For the text-containing cell, return its midpoint in (x, y) coordinate format. 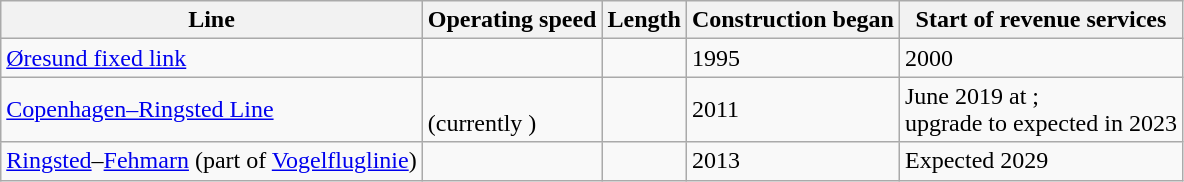
Start of revenue services (1040, 20)
2013 (792, 161)
Copenhagen–Ringsted Line (212, 110)
Length (644, 20)
Expected 2029 (1040, 161)
Operating speed (512, 20)
Øresund fixed link (212, 58)
Construction began (792, 20)
2000 (1040, 58)
Line (212, 20)
(currently ) (512, 110)
1995 (792, 58)
June 2019 at ;upgrade to expected in 2023 (1040, 110)
2011 (792, 110)
Ringsted–Fehmarn (part of Vogelfluglinie) (212, 161)
